Find where the given text appears and provide that cell's center as [X, Y] coordinate. 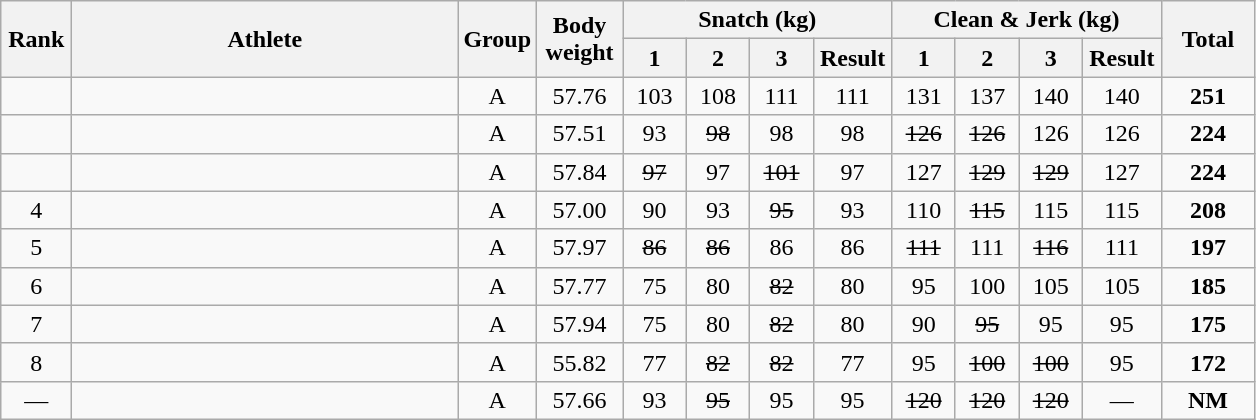
Clean & Jerk (kg) [1026, 20]
57.94 [580, 324]
5 [36, 248]
57.51 [580, 134]
197 [1208, 248]
208 [1208, 210]
57.77 [580, 286]
137 [987, 96]
57.97 [580, 248]
57.84 [580, 172]
101 [782, 172]
Total [1208, 39]
Athlete [265, 39]
172 [1208, 362]
Rank [36, 39]
57.76 [580, 96]
Snatch (kg) [758, 20]
131 [924, 96]
108 [718, 96]
103 [655, 96]
57.66 [580, 400]
110 [924, 210]
4 [36, 210]
175 [1208, 324]
251 [1208, 96]
Group [498, 39]
55.82 [580, 362]
8 [36, 362]
116 [1051, 248]
6 [36, 286]
Body weight [580, 39]
57.00 [580, 210]
7 [36, 324]
185 [1208, 286]
NM [1208, 400]
